Search for the cell housing the specified text and yield its (X, Y) center coordinate. 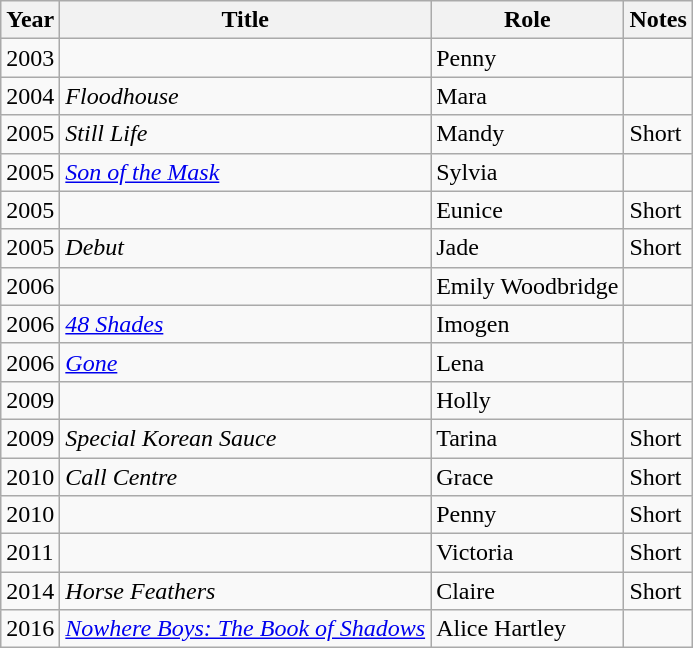
2004 (30, 96)
Mandy (528, 134)
2014 (30, 591)
Debut (246, 248)
Claire (528, 591)
Sylvia (528, 172)
Alice Hartley (528, 629)
Victoria (528, 553)
Son of the Mask (246, 172)
Lena (528, 362)
Emily Woodbridge (528, 286)
Role (528, 20)
Horse Feathers (246, 591)
Eunice (528, 210)
Year (30, 20)
Grace (528, 477)
2016 (30, 629)
2003 (30, 58)
Title (246, 20)
Call Centre (246, 477)
Mara (528, 96)
Jade (528, 248)
2011 (30, 553)
Floodhouse (246, 96)
Imogen (528, 324)
Notes (658, 20)
Gone (246, 362)
Tarina (528, 438)
Still Life (246, 134)
Nowhere Boys: The Book of Shadows (246, 629)
Holly (528, 400)
48 Shades (246, 324)
Special Korean Sauce (246, 438)
